For the text-containing cell, return its midpoint in (x, y) coordinate format. 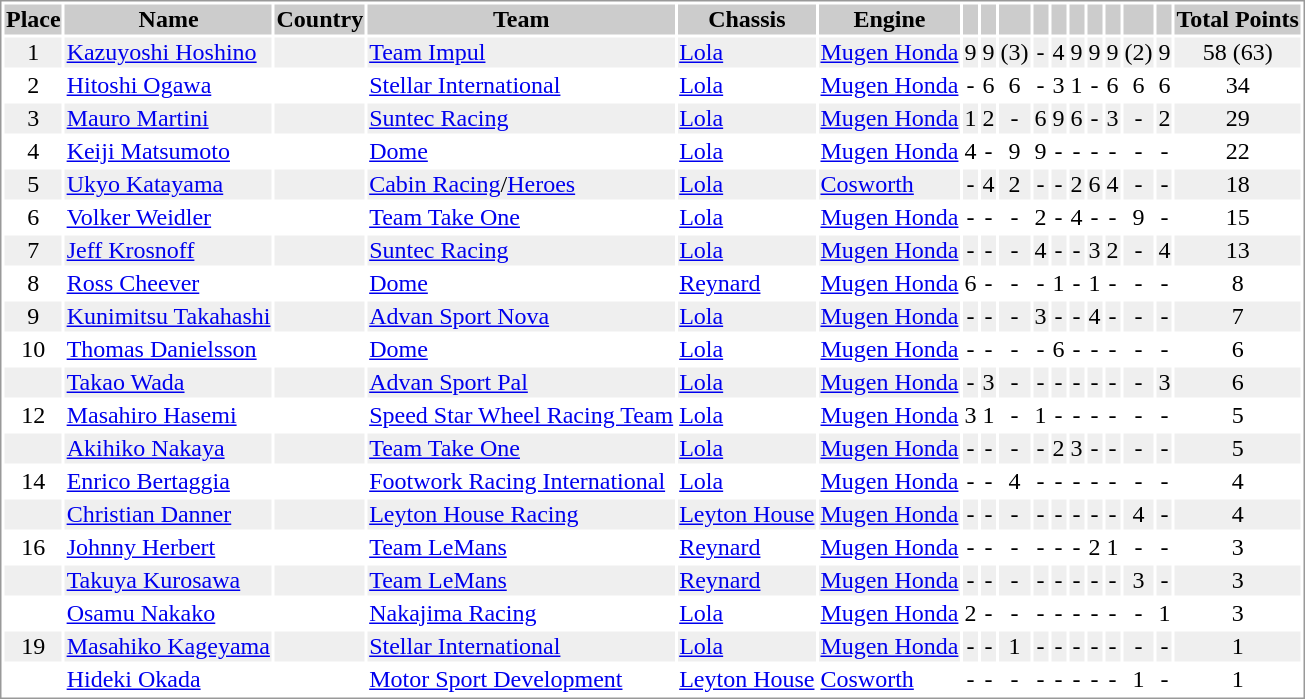
18 (1238, 185)
Engine (890, 19)
Nakajima Racing (522, 613)
Advan Sport Nova (522, 317)
Place (33, 19)
Masahiko Kageyama (168, 647)
Hideki Okada (168, 679)
Team (522, 19)
Chassis (747, 19)
Akihiko Nakaya (168, 449)
Leyton House Racing (522, 515)
Cabin Racing/Heroes (522, 185)
16 (33, 547)
Johnny Herbert (168, 547)
Motor Sport Development (522, 679)
(3) (1014, 53)
Osamu Nakako (168, 613)
Hitoshi Ogawa (168, 85)
Jeff Krosnoff (168, 251)
Christian Danner (168, 515)
Speed Star Wheel Racing Team (522, 415)
19 (33, 647)
Volker Weidler (168, 217)
Enrico Bertaggia (168, 481)
Keiji Matsumoto (168, 151)
(2) (1138, 53)
Kunimitsu Takahashi (168, 317)
Takuya Kurosawa (168, 581)
Total Points (1238, 19)
29 (1238, 119)
Masahiro Hasemi (168, 415)
Ross Cheever (168, 283)
Team Impul (522, 53)
12 (33, 415)
34 (1238, 85)
Country (320, 19)
15 (1238, 217)
22 (1238, 151)
10 (33, 349)
14 (33, 481)
58 (63) (1238, 53)
Advan Sport Pal (522, 383)
Name (168, 19)
13 (1238, 251)
Mauro Martini (168, 119)
Thomas Danielsson (168, 349)
Ukyo Katayama (168, 185)
Footwork Racing International (522, 481)
Takao Wada (168, 383)
Kazuyoshi Hoshino (168, 53)
